Extract the (x, y) coordinate from the center of the cell holding the provided text.  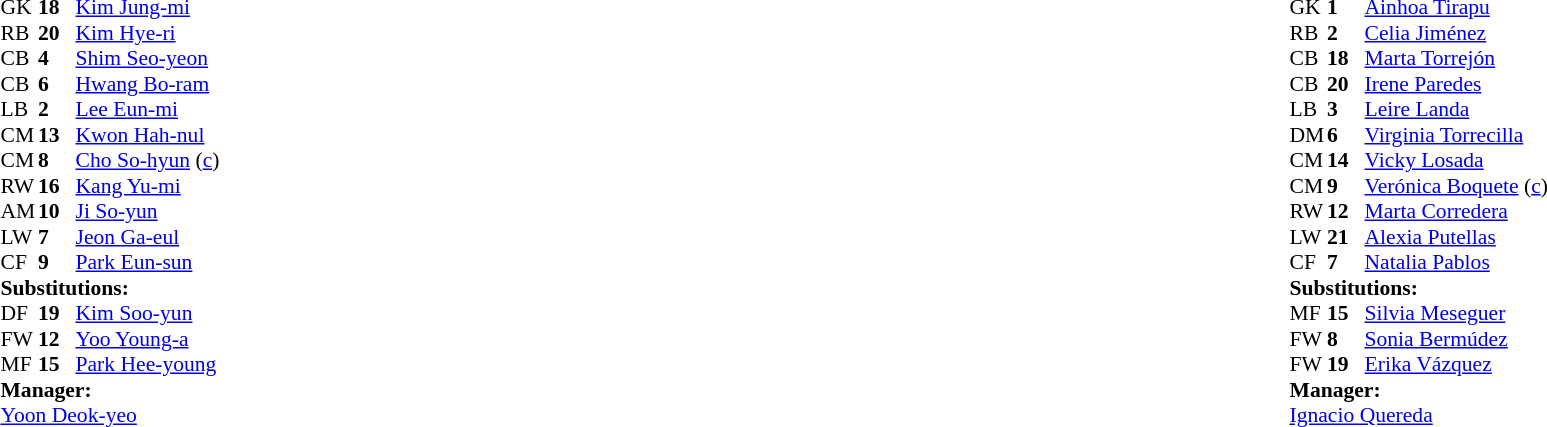
Park Eun-sun (148, 263)
AM (19, 211)
14 (1346, 161)
DM (1309, 135)
Kang Yu-mi (148, 186)
3 (1346, 109)
Lee Eun-mi (148, 109)
16 (57, 186)
Cho So-hyun (c) (148, 161)
Jeon Ga-eul (148, 237)
Kim Hye-ri (148, 33)
Shim Seo-yeon (148, 59)
Park Hee-young (148, 365)
Hwang Bo-ram (148, 84)
Kim Soo-yun (148, 313)
Yoo Young-a (148, 339)
DF (19, 313)
Manager: (110, 390)
Ji So-yun (148, 211)
Kwon Hah-nul (148, 135)
4 (57, 59)
21 (1346, 237)
13 (57, 135)
10 (57, 211)
Substitutions: (110, 288)
18 (1346, 59)
